Scan for the cell matching the given text and deliver its (X, Y) coordinate at center. 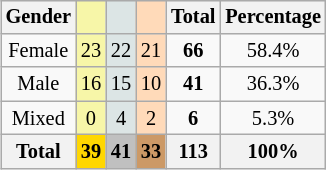
23 (91, 51)
0 (91, 118)
5.3% (273, 118)
Gender (38, 17)
33 (151, 152)
10 (151, 84)
2 (151, 118)
22 (121, 51)
Male (38, 84)
39 (91, 152)
36.3% (273, 84)
Percentage (273, 17)
15 (121, 84)
Female (38, 51)
21 (151, 51)
Mixed (38, 118)
113 (193, 152)
16 (91, 84)
58.4% (273, 51)
6 (193, 118)
4 (121, 118)
100% (273, 152)
66 (193, 51)
